Scan for the cell matching the given text and deliver its (x, y) coordinate at center. 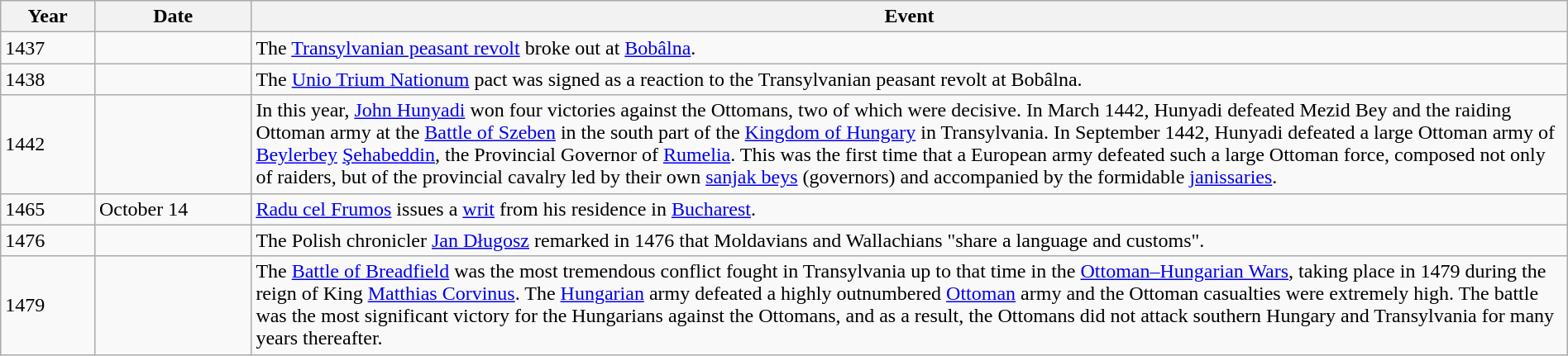
The Unio Trium Nationum pact was signed as a reaction to the Transylvanian peasant revolt at Bobâlna. (910, 79)
Radu cel Frumos issues a writ from his residence in Bucharest. (910, 209)
The Transylvanian peasant revolt broke out at Bobâlna. (910, 48)
1465 (48, 209)
1479 (48, 306)
1442 (48, 144)
Year (48, 17)
The Polish chronicler Jan Długosz remarked in 1476 that Moldavians and Wallachians "share a language and customs". (910, 240)
Event (910, 17)
Date (172, 17)
1438 (48, 79)
October 14 (172, 209)
1437 (48, 48)
1476 (48, 240)
